Capture the cell that displays the provided text and extract its (X, Y) central coordinate. 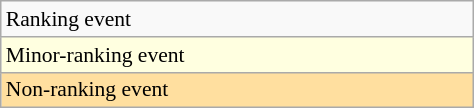
Minor-ranking event (237, 55)
Ranking event (237, 19)
Non-ranking event (237, 90)
